Capture the cell that displays the provided text and extract its (X, Y) central coordinate. 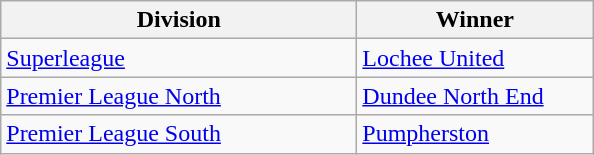
Premier League North (179, 96)
Dundee North End (475, 96)
Pumpherston (475, 134)
Superleague (179, 58)
Premier League South (179, 134)
Lochee United (475, 58)
Division (179, 20)
Winner (475, 20)
